Search for the cell housing the specified text and yield its [x, y] center coordinate. 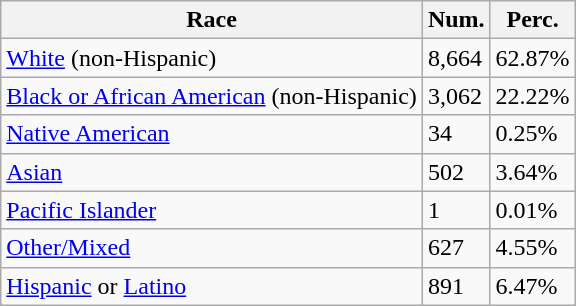
627 [456, 248]
White (non-Hispanic) [212, 58]
6.47% [532, 286]
Pacific Islander [212, 210]
Perc. [532, 20]
0.01% [532, 210]
891 [456, 286]
1 [456, 210]
22.22% [532, 96]
502 [456, 172]
Other/Mixed [212, 248]
62.87% [532, 58]
0.25% [532, 134]
4.55% [532, 248]
3,062 [456, 96]
Race [212, 20]
Num. [456, 20]
3.64% [532, 172]
Native American [212, 134]
Black or African American (non-Hispanic) [212, 96]
Hispanic or Latino [212, 286]
8,664 [456, 58]
Asian [212, 172]
34 [456, 134]
